Provide the [X, Y] coordinate of the cell's center where the given text is located.  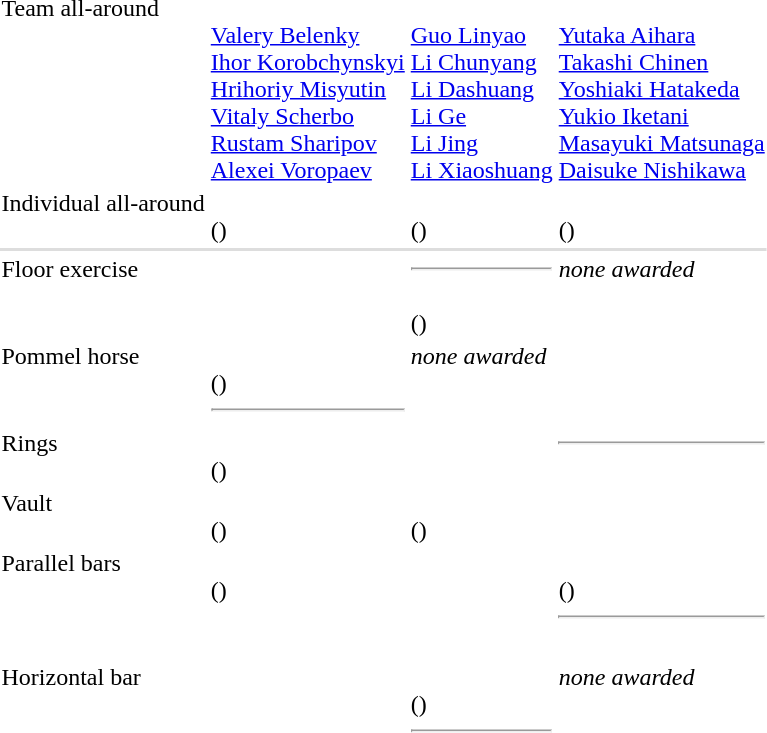
Individual all-around [103, 216]
Vault [103, 516]
Floor exercise [103, 296]
Pommel horse [103, 383]
Rings [103, 456]
Parallel bars [103, 604]
